Determine the (x, y) coordinate at the center of the cell enclosing the given text.  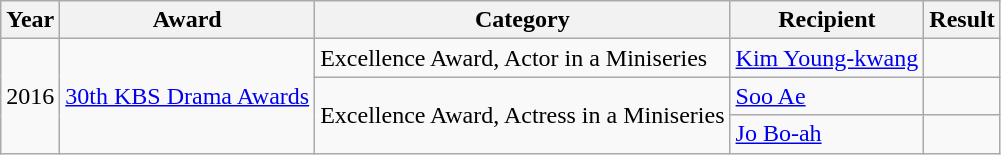
Recipient (827, 20)
2016 (30, 96)
Kim Young-kwang (827, 58)
Year (30, 20)
Result (962, 20)
Excellence Award, Actor in a Miniseries (522, 58)
Jo Bo-ah (827, 134)
30th KBS Drama Awards (188, 96)
Award (188, 20)
Excellence Award, Actress in a Miniseries (522, 115)
Category (522, 20)
Soo Ae (827, 96)
